Search for the cell housing the specified text and yield its (X, Y) center coordinate. 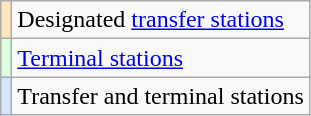
Terminal stations (160, 58)
Transfer and terminal stations (160, 96)
Designated transfer stations (160, 20)
